Search for the cell housing the specified text and yield its [X, Y] center coordinate. 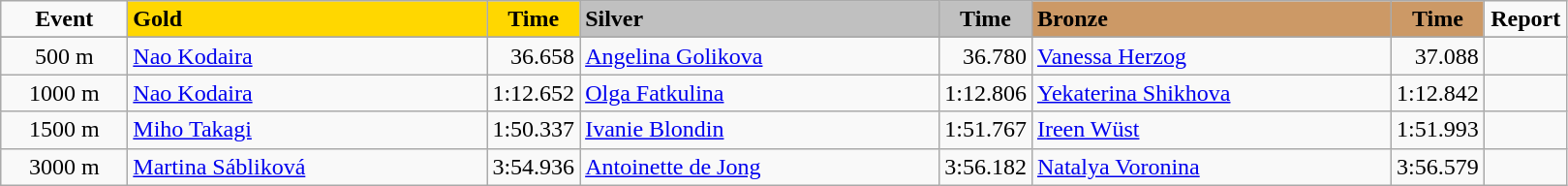
Ivanie Blondin [759, 130]
Bronze [1211, 19]
3:56.579 [1437, 167]
Vanessa Herzog [1211, 56]
1:50.337 [534, 130]
1:51.993 [1437, 130]
Angelina Golikova [759, 56]
Natalya Voronina [1211, 167]
1:12.806 [986, 93]
1:12.652 [534, 93]
3:54.936 [534, 167]
3000 m [64, 167]
Report [1525, 19]
Gold [308, 19]
Olga Fatkulina [759, 93]
Martina Sábliková [308, 167]
1:12.842 [1437, 93]
Event [64, 19]
36.780 [986, 56]
1000 m [64, 93]
Yekaterina Shikhova [1211, 93]
3:56.182 [986, 167]
Ireen Wüst [1211, 130]
37.088 [1437, 56]
36.658 [534, 56]
500 m [64, 56]
1:51.767 [986, 130]
1500 m [64, 130]
Silver [759, 19]
Antoinette de Jong [759, 167]
Miho Takagi [308, 130]
